Identify which cell holds the provided text, then report its [X, Y] central coordinate. 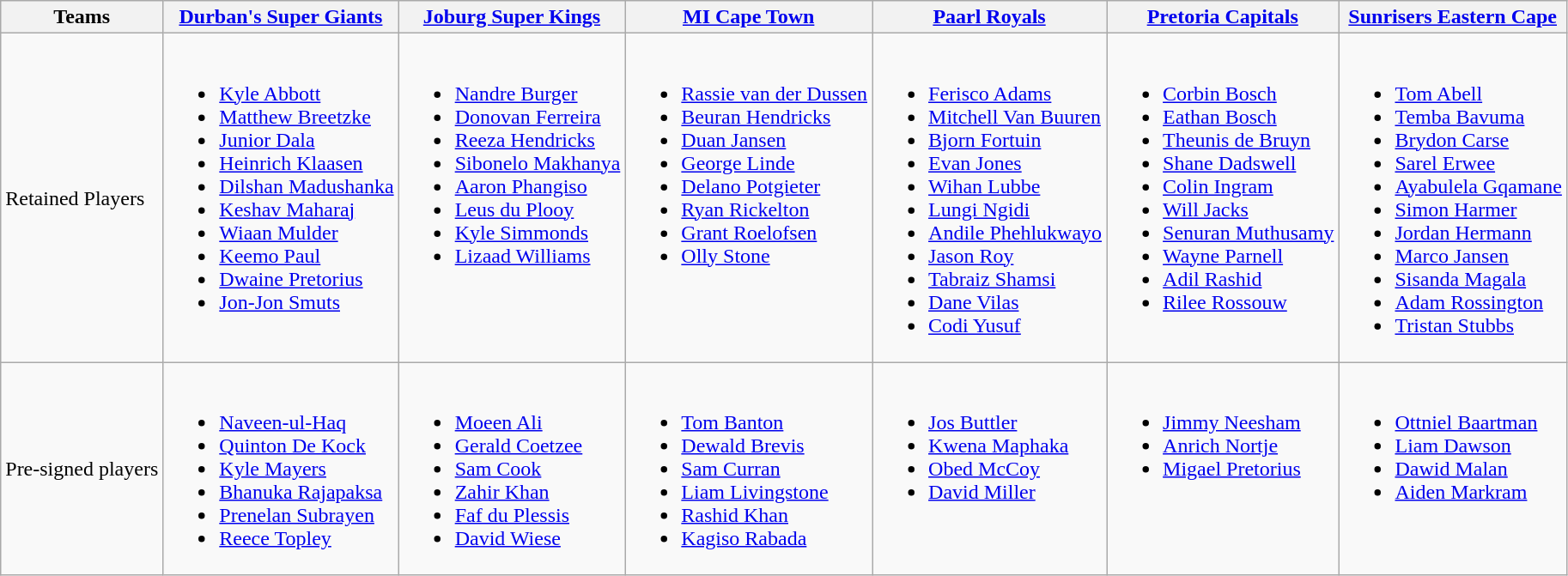
Durban's Super Giants [281, 17]
Rassie van der DussenBeuran HendricksDuan JansenGeorge LindeDelano PotgieterRyan RickeltonGrant RoelofsenOlly Stone [749, 197]
Moeen AliGerald CoetzeeSam CookZahir KhanFaf du PlessisDavid Wiese [512, 469]
Ferisco AdamsMitchell Van BuurenBjorn FortuinEvan JonesWihan LubbeLungi NgidiAndile PhehlukwayoJason RoyTabraiz ShamsiDane VilasCodi Yusuf [989, 197]
Paarl Royals [989, 17]
Retained Players [82, 197]
Jimmy NeeshamAnrich NortjeMigael Pretorius [1223, 469]
Pre-signed players [82, 469]
Jos ButtlerKwena MaphakaObed McCoyDavid Miller [989, 469]
Corbin BoschEathan BoschTheunis de BruynShane DadswellColin IngramWill JacksSenuran MuthusamyWayne ParnellAdil RashidRilee Rossouw [1223, 197]
Kyle AbbottMatthew BreetzkeJunior DalaHeinrich KlaasenDilshan MadushankaKeshav MaharajWiaan MulderKeemo PaulDwaine PretoriusJon-Jon Smuts [281, 197]
Ottniel BaartmanLiam DawsonDawid MalanAiden Markram [1453, 469]
Teams [82, 17]
Nandre BurgerDonovan FerreiraReeza HendricksSibonelo MakhanyaAaron PhangisoLeus du PlooyKyle SimmondsLizaad Williams [512, 197]
Tom BantonDewald BrevisSam CurranLiam LivingstoneRashid KhanKagiso Rabada [749, 469]
Joburg Super Kings [512, 17]
Sunrisers Eastern Cape [1453, 17]
MI Cape Town [749, 17]
Pretoria Capitals [1223, 17]
Tom AbellTemba BavumaBrydon CarseSarel ErweeAyabulela GqamaneSimon HarmerJordan HermannMarco JansenSisanda MagalaAdam RossingtonTristan Stubbs [1453, 197]
Naveen-ul-HaqQuinton De KockKyle MayersBhanuka RajapaksaPrenelan SubrayenReece Topley [281, 469]
